Return the [X, Y] coordinate for the center point of the cell that contains the specified text.  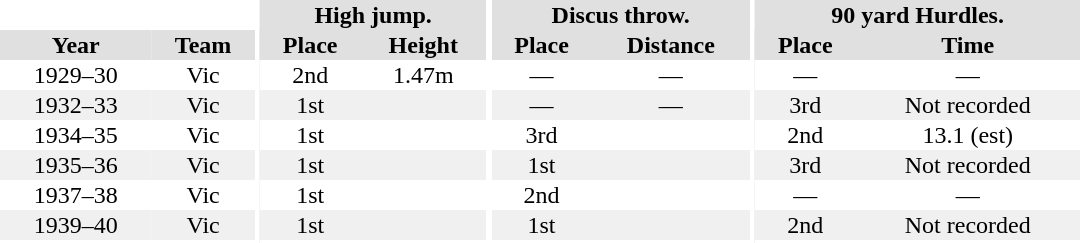
Year [76, 45]
1937–38 [76, 195]
1934–35 [76, 135]
High jump. [373, 15]
1932–33 [76, 105]
13.1 (est) [968, 135]
90 yard Hurdles. [918, 15]
Time [968, 45]
Team [202, 45]
Discus throw. [620, 15]
Height [423, 45]
1929–30 [76, 75]
1939–40 [76, 225]
Distance [671, 45]
1.47m [423, 75]
1935–36 [76, 165]
